Return the [X, Y] coordinate for the center point of the cell that contains the specified text.  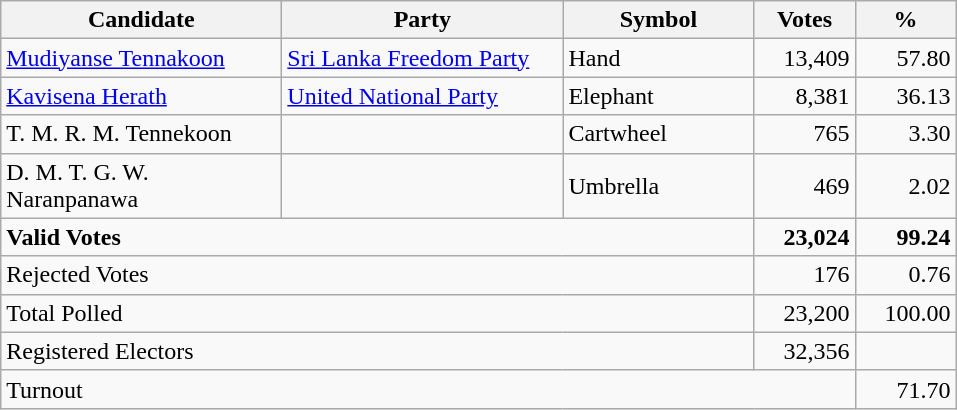
Kavisena Herath [142, 96]
T. M. R. M. Tennekoon [142, 134]
765 [804, 134]
Total Polled [378, 313]
Symbol [658, 20]
13,409 [804, 58]
% [906, 20]
36.13 [906, 96]
Hand [658, 58]
Mudiyanse Tennakoon [142, 58]
Candidate [142, 20]
8,381 [804, 96]
Valid Votes [378, 237]
Party [422, 20]
Elephant [658, 96]
Sri Lanka Freedom Party [422, 58]
23,200 [804, 313]
Umbrella [658, 186]
100.00 [906, 313]
99.24 [906, 237]
Cartwheel [658, 134]
3.30 [906, 134]
Registered Electors [378, 351]
D. M. T. G. W. Naranpanawa [142, 186]
2.02 [906, 186]
23,024 [804, 237]
71.70 [906, 389]
Rejected Votes [378, 275]
32,356 [804, 351]
0.76 [906, 275]
57.80 [906, 58]
176 [804, 275]
469 [804, 186]
Votes [804, 20]
United National Party [422, 96]
Turnout [428, 389]
